Output the [x, y] coordinate of the center of the cell containing the given text.  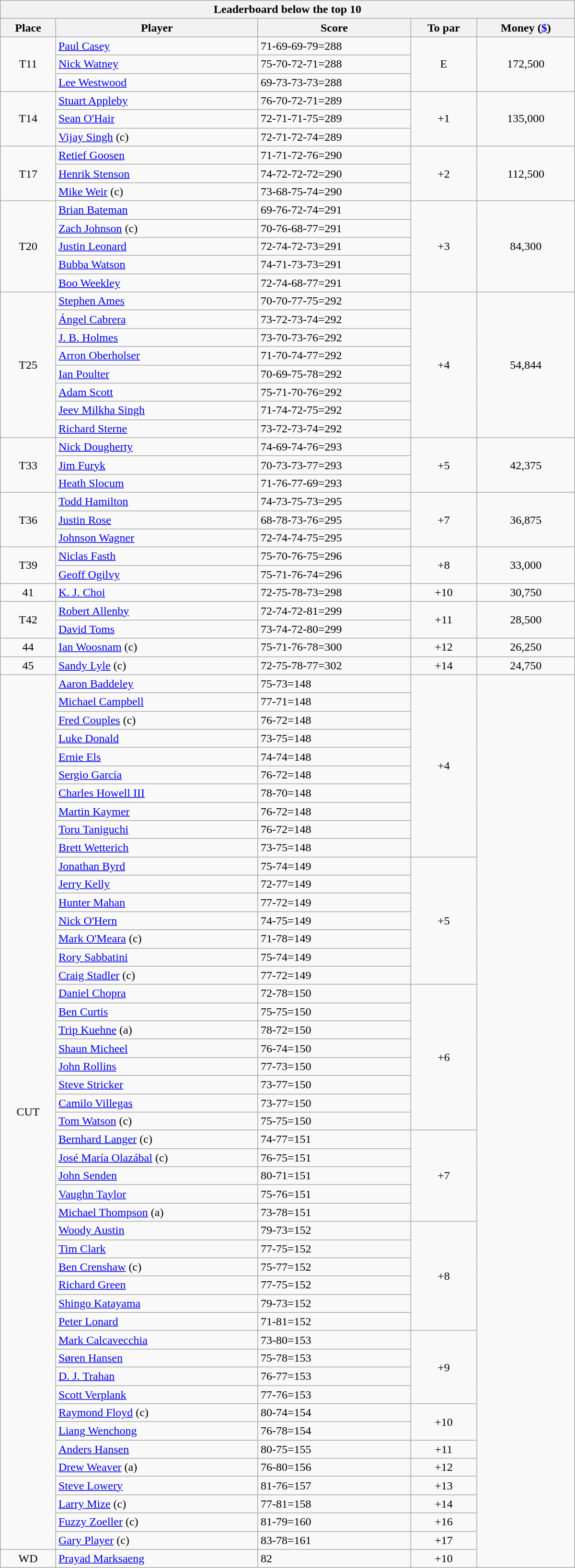
41 [28, 593]
75-78=153 [334, 1358]
Player [157, 28]
75-71-76-74=296 [334, 575]
Woody Austin [157, 1230]
76-75=151 [334, 1158]
Mark O'Meara (c) [157, 939]
75-70-76-75=296 [334, 556]
Richard Sterne [157, 429]
Arron Oberholser [157, 356]
72-78=150 [334, 993]
Prayad Marksaeng [157, 1558]
77-81=158 [334, 1504]
Toru Taniguchi [157, 830]
Heath Slocum [157, 483]
T14 [28, 119]
Stuart Appleby [157, 101]
76-70-72-71=289 [334, 101]
Mike Weir (c) [157, 192]
Drew Weaver (a) [157, 1467]
71-70-74-77=292 [334, 356]
76-78=154 [334, 1431]
Martin Kaymer [157, 812]
Justin Leonard [157, 247]
112,500 [526, 173]
J. B. Holmes [157, 338]
74-71-73-73=291 [334, 265]
T39 [28, 565]
Jerry Kelly [157, 884]
Larry Mize (c) [157, 1504]
54,844 [526, 365]
44 [28, 647]
74-74=148 [334, 756]
73-70-73-76=292 [334, 338]
+9 [444, 1367]
Place [28, 28]
75-76=151 [334, 1194]
T25 [28, 365]
Nick Watney [157, 64]
Mark Calcavecchia [157, 1340]
To par [444, 28]
Retief Goosen [157, 155]
73-74-72-80=299 [334, 629]
+2 [444, 173]
Gary Player (c) [157, 1540]
Ernie Els [157, 756]
72-71-71-75=289 [334, 119]
+6 [444, 1057]
74-73-75-73=295 [334, 501]
Peter Lonard [157, 1321]
Hunter Mahan [157, 902]
74-72-72-72=290 [334, 173]
Geoff Ogilvy [157, 575]
Niclas Fasth [157, 556]
80-71=151 [334, 1176]
Nick O'Hern [157, 921]
Fuzzy Zoeller (c) [157, 1522]
33,000 [526, 565]
72-77=149 [334, 884]
76-77=153 [334, 1376]
70-70-77-75=292 [334, 301]
Jeev Milkha Singh [157, 410]
69-76-72-74=291 [334, 210]
Vaughn Taylor [157, 1194]
71-69-69-79=288 [334, 46]
Ian Poulter [157, 374]
John Senden [157, 1176]
77-73=150 [334, 1066]
71-71-72-76=290 [334, 155]
42,375 [526, 465]
75-73=148 [334, 684]
Score [334, 28]
73-78=151 [334, 1212]
Ian Woosnam (c) [157, 647]
T11 [28, 64]
83-78=161 [334, 1540]
71-78=149 [334, 939]
75-77=152 [334, 1267]
74-75=149 [334, 921]
Brian Bateman [157, 210]
Liang Wenchong [157, 1431]
Anders Hansen [157, 1449]
Steve Stricker [157, 1084]
+1 [444, 119]
76-74=150 [334, 1048]
Trip Kuehne (a) [157, 1030]
Vijay Singh (c) [157, 137]
81-76=157 [334, 1486]
Raymond Floyd (c) [157, 1413]
72-74-72-73=291 [334, 247]
T33 [28, 465]
K. J. Choi [157, 593]
Sean O'Hair [157, 119]
Ben Curtis [157, 1012]
Craig Stadler (c) [157, 975]
Paul Casey [157, 46]
José María Olazábal (c) [157, 1158]
135,000 [526, 119]
Stephen Ames [157, 301]
E [444, 64]
Lee Westwood [157, 82]
Aaron Baddeley [157, 684]
70-73-73-77=293 [334, 465]
Michael Campbell [157, 702]
Fred Couples (c) [157, 720]
Adam Scott [157, 392]
David Toms [157, 629]
26,250 [526, 647]
Justin Rose [157, 519]
+17 [444, 1540]
70-76-68-77=291 [334, 228]
Steve Lowery [157, 1486]
Leaderboard below the top 10 [287, 10]
Søren Hansen [157, 1358]
84,300 [526, 246]
Shingo Katayama [157, 1303]
Sandy Lyle (c) [157, 666]
John Rollins [157, 1066]
Robert Allenby [157, 611]
Ángel Cabrera [157, 319]
75-71-76-78=300 [334, 647]
Nick Dougherty [157, 447]
Daniel Chopra [157, 993]
80-75=155 [334, 1449]
Money ($) [526, 28]
70-69-75-78=292 [334, 374]
Sergio García [157, 775]
T17 [28, 173]
Luke Donald [157, 738]
Brett Wetterich [157, 848]
T20 [28, 246]
78-72=150 [334, 1030]
72-71-72-74=289 [334, 137]
Rory Sabbatini [157, 957]
172,500 [526, 64]
71-76-77-69=293 [334, 483]
30,750 [526, 593]
+16 [444, 1522]
72-74-72-81=299 [334, 611]
Tim Clark [157, 1249]
Johnson Wagner [157, 538]
74-69-74-76=293 [334, 447]
Michael Thompson (a) [157, 1212]
73-68-75-74=290 [334, 192]
81-79=160 [334, 1522]
28,500 [526, 620]
80-74=154 [334, 1413]
72-74-68-77=291 [334, 283]
78-70=148 [334, 793]
Bubba Watson [157, 265]
24,750 [526, 666]
+13 [444, 1486]
Bernhard Langer (c) [157, 1139]
+3 [444, 246]
Camilo Villegas [157, 1103]
Jonathan Byrd [157, 866]
Richard Green [157, 1285]
Scott Verplank [157, 1395]
Todd Hamilton [157, 501]
68-78-73-76=295 [334, 519]
Boo Weekley [157, 283]
Shaun Micheel [157, 1048]
76-80=156 [334, 1467]
71-81=152 [334, 1321]
72-75-78-77=302 [334, 666]
71-74-72-75=292 [334, 410]
Jim Furyk [157, 465]
75-71-70-76=292 [334, 392]
36,875 [526, 519]
74-77=151 [334, 1139]
69-73-73-73=288 [334, 82]
WD [28, 1558]
Charles Howell III [157, 793]
Henrik Stenson [157, 173]
T36 [28, 519]
D. J. Trahan [157, 1376]
Tom Watson (c) [157, 1121]
82 [334, 1558]
45 [28, 666]
Ben Crenshaw (c) [157, 1267]
72-75-78-73=298 [334, 593]
75-70-72-71=288 [334, 64]
77-76=153 [334, 1395]
72-74-74-75=295 [334, 538]
CUT [28, 1112]
77-71=148 [334, 702]
Zach Johnson (c) [157, 228]
73-80=153 [334, 1340]
T42 [28, 620]
